Return (X, Y) of the center of cell containing provided text 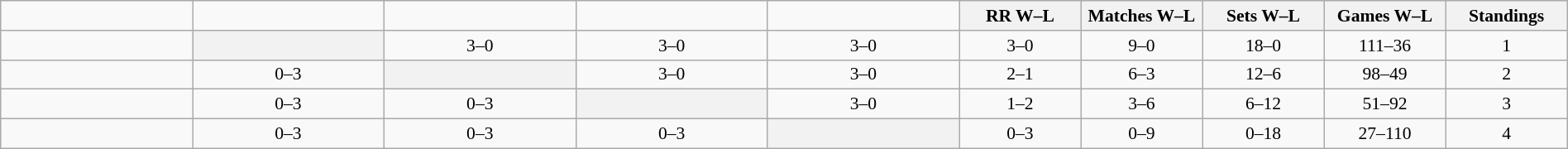
27–110 (1384, 134)
Standings (1507, 16)
98–49 (1384, 74)
6–3 (1141, 74)
0–18 (1264, 134)
3 (1507, 104)
9–0 (1141, 46)
RR W–L (1021, 16)
Sets W–L (1264, 16)
12–6 (1264, 74)
4 (1507, 134)
111–36 (1384, 46)
Matches W–L (1141, 16)
0–9 (1141, 134)
2 (1507, 74)
3–6 (1141, 104)
18–0 (1264, 46)
51–92 (1384, 104)
2–1 (1021, 74)
Games W–L (1384, 16)
1–2 (1021, 104)
1 (1507, 46)
6–12 (1264, 104)
